For the text-containing cell, return its midpoint in [x, y] coordinate format. 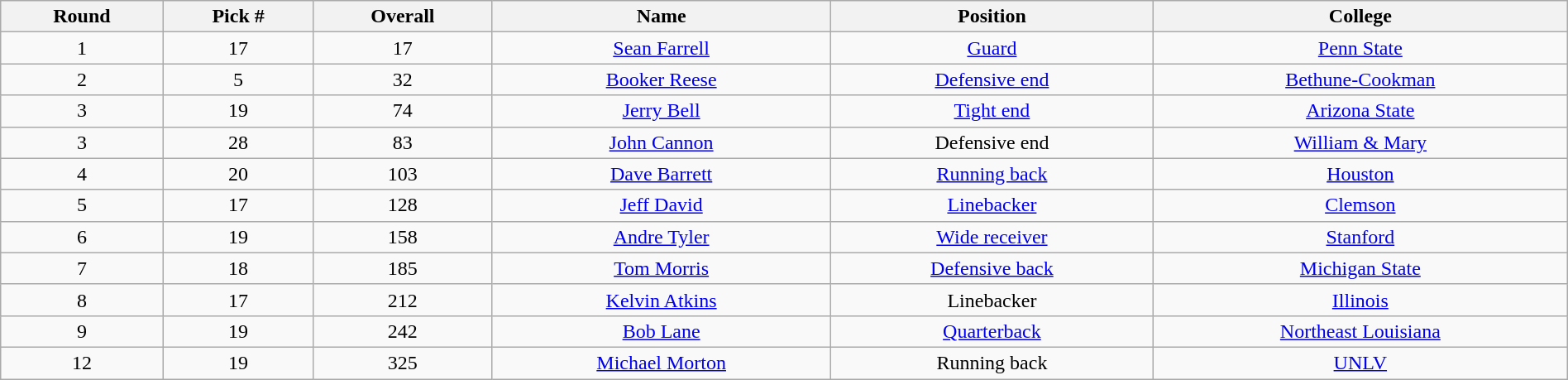
Booker Reese [662, 79]
Penn State [1360, 48]
Houston [1360, 174]
Sean Farrell [662, 48]
18 [238, 268]
1 [82, 48]
Michigan State [1360, 268]
158 [403, 237]
Northeast Louisiana [1360, 331]
20 [238, 174]
William & Mary [1360, 142]
12 [82, 363]
UNLV [1360, 363]
Illinois [1360, 300]
Bob Lane [662, 331]
32 [403, 79]
6 [82, 237]
John Cannon [662, 142]
Name [662, 17]
Jerry Bell [662, 111]
Guard [992, 48]
Jeff David [662, 205]
8 [82, 300]
Round [82, 17]
83 [403, 142]
Michael Morton [662, 363]
325 [403, 363]
Clemson [1360, 205]
Position [992, 17]
103 [403, 174]
Arizona State [1360, 111]
185 [403, 268]
128 [403, 205]
74 [403, 111]
4 [82, 174]
College [1360, 17]
212 [403, 300]
Quarterback [992, 331]
2 [82, 79]
9 [82, 331]
Defensive back [992, 268]
Dave Barrett [662, 174]
28 [238, 142]
Kelvin Atkins [662, 300]
Tight end [992, 111]
Bethune-Cookman [1360, 79]
242 [403, 331]
7 [82, 268]
Overall [403, 17]
Wide receiver [992, 237]
Tom Morris [662, 268]
Stanford [1360, 237]
Andre Tyler [662, 237]
Pick # [238, 17]
